Determine the [x, y] coordinate at the center of the cell enclosing the given text.  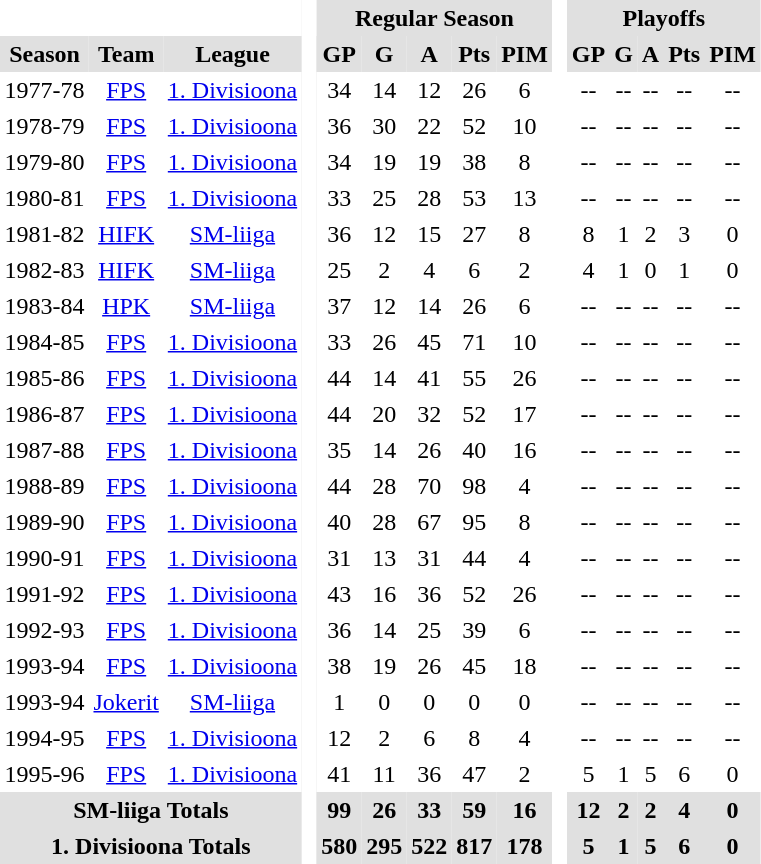
3 [684, 234]
League [232, 54]
817 [474, 846]
1995-96 [44, 774]
1990-91 [44, 558]
18 [525, 666]
1977-78 [44, 90]
Team [126, 54]
67 [430, 522]
1981-82 [44, 234]
11 [384, 774]
1987-88 [44, 450]
39 [474, 630]
SM-liiga Totals [151, 810]
22 [430, 126]
1994-95 [44, 738]
35 [340, 450]
1986-87 [44, 414]
Season [44, 54]
37 [340, 306]
Playoffs [664, 18]
1. Divisioona Totals [151, 846]
32 [430, 414]
95 [474, 522]
20 [384, 414]
53 [474, 198]
27 [474, 234]
98 [474, 486]
1989-90 [44, 522]
1985-86 [44, 378]
1980-81 [44, 198]
47 [474, 774]
Regular Season [435, 18]
Jokerit [126, 702]
55 [474, 378]
1982-83 [44, 270]
59 [474, 810]
HPK [126, 306]
1978-79 [44, 126]
1984-85 [44, 342]
17 [525, 414]
1992-93 [44, 630]
295 [384, 846]
1979-80 [44, 162]
15 [430, 234]
99 [340, 810]
580 [340, 846]
1991-92 [44, 594]
71 [474, 342]
70 [430, 486]
1983-84 [44, 306]
1988-89 [44, 486]
178 [525, 846]
43 [340, 594]
522 [430, 846]
30 [384, 126]
